For the text-containing cell, return its midpoint in [x, y] coordinate format. 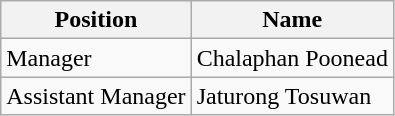
Position [96, 20]
Jaturong Tosuwan [292, 96]
Manager [96, 58]
Name [292, 20]
Chalaphan Poonead [292, 58]
Assistant Manager [96, 96]
